Capture the cell that displays the provided text and extract its [X, Y] central coordinate. 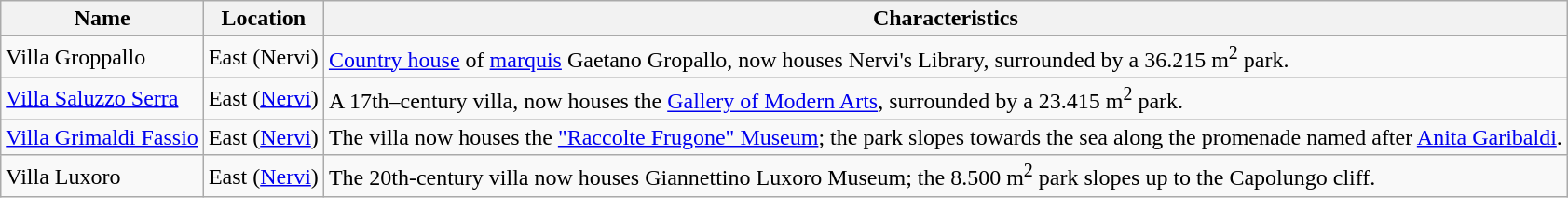
A 17th–century villa, now houses the Gallery of Modern Arts, surrounded by a 23.415 m2 park. [945, 99]
Name [102, 19]
Villa Saluzzo Serra [102, 99]
The 20th-century villa now houses Giannettino Luxoro Museum; the 8.500 m2 park slopes up to the Capolungo cliff. [945, 176]
Country house of marquis Gaetano Gropallo, now houses Nervi's Library, surrounded by a 36.215 m2 park. [945, 58]
Villa Luxoro [102, 176]
Characteristics [945, 19]
Villa Grimaldi Fassio [102, 137]
Villa Groppallo [102, 58]
The villa now houses the "Raccolte Frugone" Museum; the park slopes towards the sea along the promenade named after Anita Garibaldi. [945, 137]
Location [263, 19]
